Scan for the cell matching the given text and deliver its [x, y] coordinate at center. 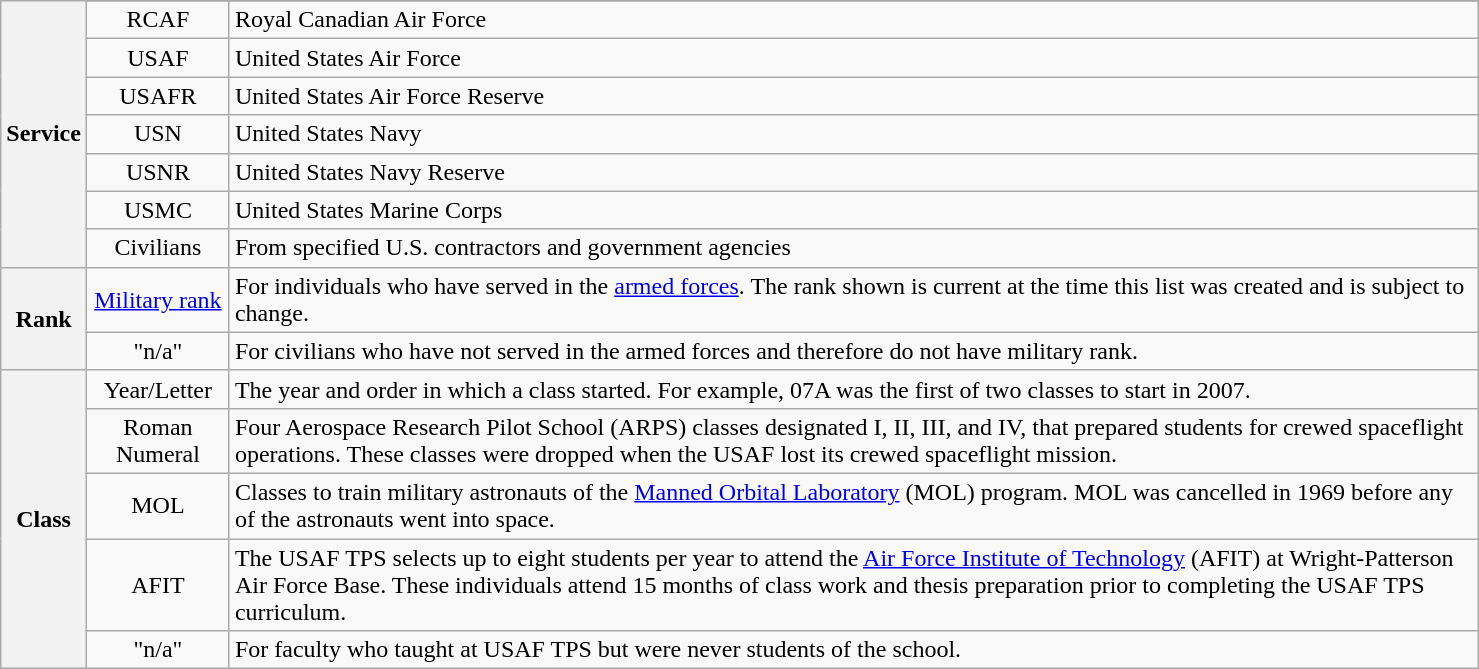
United States Air Force [854, 58]
United States Marine Corps [854, 210]
Year/Letter [158, 389]
For individuals who have served in the armed forces. The rank shown is current at the time this list was created and is subject to change. [854, 300]
USN [158, 134]
USAF [158, 58]
United States Navy [854, 134]
From specified U.S. contractors and government agencies [854, 248]
For civilians who have not served in the armed forces and therefore do not have military rank. [854, 351]
Class [44, 519]
Civilians [158, 248]
USMC [158, 210]
MOL [158, 506]
Service [44, 134]
Rank [44, 318]
Military rank [158, 300]
Roman Numeral [158, 440]
For faculty who taught at USAF TPS but were never students of the school. [854, 650]
The year and order in which a class started. For example, 07A was the first of two classes to start in 2007. [854, 389]
USAFR [158, 96]
Royal Canadian Air Force [854, 20]
USNR [158, 172]
AFIT [158, 584]
United States Air Force Reserve [854, 96]
United States Navy Reserve [854, 172]
RCAF [158, 20]
